Search for the cell housing the specified text and yield its [x, y] center coordinate. 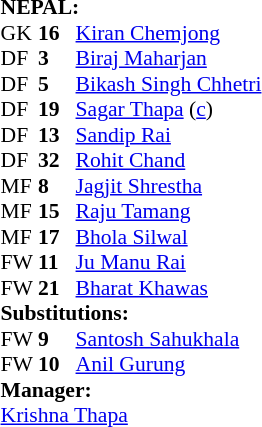
15 [57, 211]
16 [57, 33]
21 [57, 288]
Jagjit Shrestha [169, 186]
13 [57, 135]
17 [57, 237]
Biraj Maharjan [169, 59]
8 [57, 186]
9 [57, 339]
Sandip Rai [169, 135]
5 [57, 84]
19 [57, 109]
Santosh Sahukhala [169, 339]
10 [57, 365]
GK [20, 33]
Anil Gurung [169, 365]
3 [57, 59]
Sagar Thapa (c) [169, 109]
Substitutions: [132, 313]
32 [57, 161]
Bhola Silwal [169, 237]
Ju Manu Rai [169, 263]
Rohit Chand [169, 161]
Raju Tamang [169, 211]
Bikash Singh Chhetri [169, 84]
Bharat Khawas [169, 288]
Kiran Chemjong [169, 33]
11 [57, 263]
Manager: [132, 390]
